Identify which cell holds the provided text, then report its (X, Y) central coordinate. 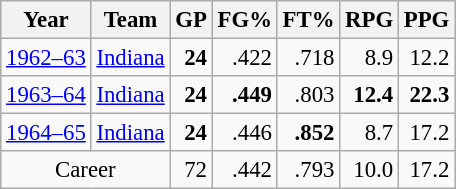
.793 (308, 170)
1964–65 (46, 133)
FG% (244, 20)
1963–64 (46, 95)
.718 (308, 58)
.803 (308, 95)
.449 (244, 95)
.442 (244, 170)
PPG (426, 20)
10.0 (370, 170)
8.9 (370, 58)
12.4 (370, 95)
.422 (244, 58)
22.3 (426, 95)
Career (86, 170)
GP (191, 20)
Team (130, 20)
.446 (244, 133)
8.7 (370, 133)
.852 (308, 133)
72 (191, 170)
1962–63 (46, 58)
RPG (370, 20)
FT% (308, 20)
Year (46, 20)
12.2 (426, 58)
